Find where the given text appears and provide that cell's center as [X, Y] coordinate. 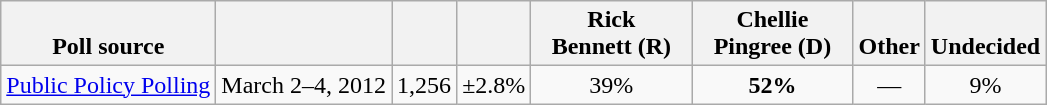
Poll source [108, 34]
52% [772, 85]
March 2–4, 2012 [304, 85]
9% [985, 85]
Public Policy Polling [108, 85]
±2.8% [494, 85]
39% [612, 85]
1,256 [424, 85]
RickBennett (R) [612, 34]
ChelliePingree (D) [772, 34]
Undecided [985, 34]
— [889, 85]
Other [889, 34]
